Find where the given text appears and provide that cell's center as (X, Y) coordinate. 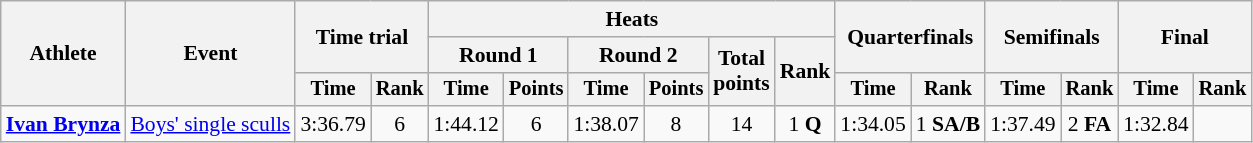
Totalpoints (742, 72)
1:37.49 (1022, 124)
Semifinals (1052, 36)
Event (210, 54)
Athlete (64, 54)
Ivan Brynza (64, 124)
1:32.84 (1156, 124)
Round 2 (638, 55)
Final (1184, 36)
Quarterfinals (910, 36)
Heats (632, 19)
1 SA/B (948, 124)
3:36.79 (332, 124)
Boys' single sculls (210, 124)
1:38.07 (606, 124)
8 (676, 124)
1:34.05 (872, 124)
14 (742, 124)
1 Q (806, 124)
2 FA (1090, 124)
Round 1 (498, 55)
1:44.12 (466, 124)
Time trial (362, 36)
